Provide the [x, y] coordinate of the cell's center where the given text is located.  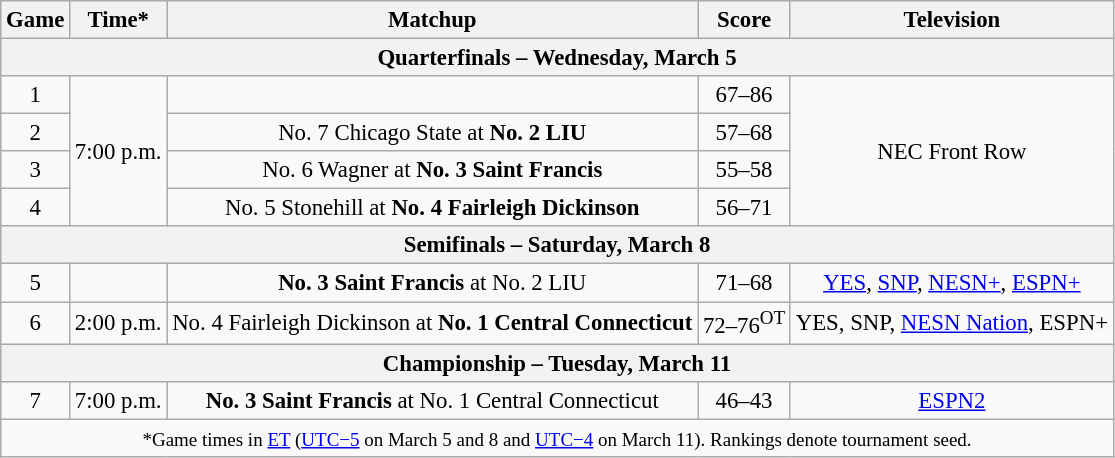
NEC Front Row [952, 151]
Matchup [432, 20]
Quarterfinals – Wednesday, March 5 [558, 58]
No. 4 Fairleigh Dickinson at No. 1 Central Connecticut [432, 323]
No. 6 Wagner at No. 3 Saint Francis [432, 170]
5 [36, 283]
Championship – Tuesday, March 11 [558, 363]
2:00 p.m. [118, 323]
46–43 [744, 400]
57–68 [744, 133]
71–68 [744, 283]
YES, SNP, NESN+, ESPN+ [952, 283]
ESPN2 [952, 400]
72–76OT [744, 323]
67–86 [744, 95]
4 [36, 208]
Semifinals – Saturday, March 8 [558, 245]
3 [36, 170]
YES, SNP, NESN Nation, ESPN+ [952, 323]
No. 5 Stonehill at No. 4 Fairleigh Dickinson [432, 208]
55–58 [744, 170]
Game [36, 20]
56–71 [744, 208]
Time* [118, 20]
*Game times in ET (UTC−5 on March 5 and 8 and UTC−4 on March 11). Rankings denote tournament seed. [558, 438]
Score [744, 20]
1 [36, 95]
7 [36, 400]
Television [952, 20]
No. 7 Chicago State at No. 2 LIU [432, 133]
No. 3 Saint Francis at No. 2 LIU [432, 283]
6 [36, 323]
No. 3 Saint Francis at No. 1 Central Connecticut [432, 400]
2 [36, 133]
